Pinpoint the cell where the given text exists, returning its (X, Y) midpoint coordinate. 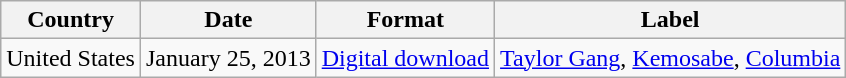
United States (71, 58)
Country (71, 20)
Taylor Gang, Kemosabe, Columbia (670, 58)
Format (405, 20)
January 25, 2013 (228, 58)
Digital download (405, 58)
Label (670, 20)
Date (228, 20)
